Capture the cell that displays the provided text and extract its (x, y) central coordinate. 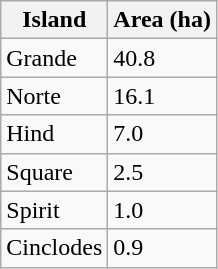
7.0 (162, 134)
Grande (54, 58)
2.5 (162, 172)
Spirit (54, 210)
Island (54, 20)
Area (ha) (162, 20)
0.9 (162, 248)
Square (54, 172)
1.0 (162, 210)
40.8 (162, 58)
16.1 (162, 96)
Hind (54, 134)
Cinclodes (54, 248)
Norte (54, 96)
